Identify which cell holds the provided text, then report its (x, y) central coordinate. 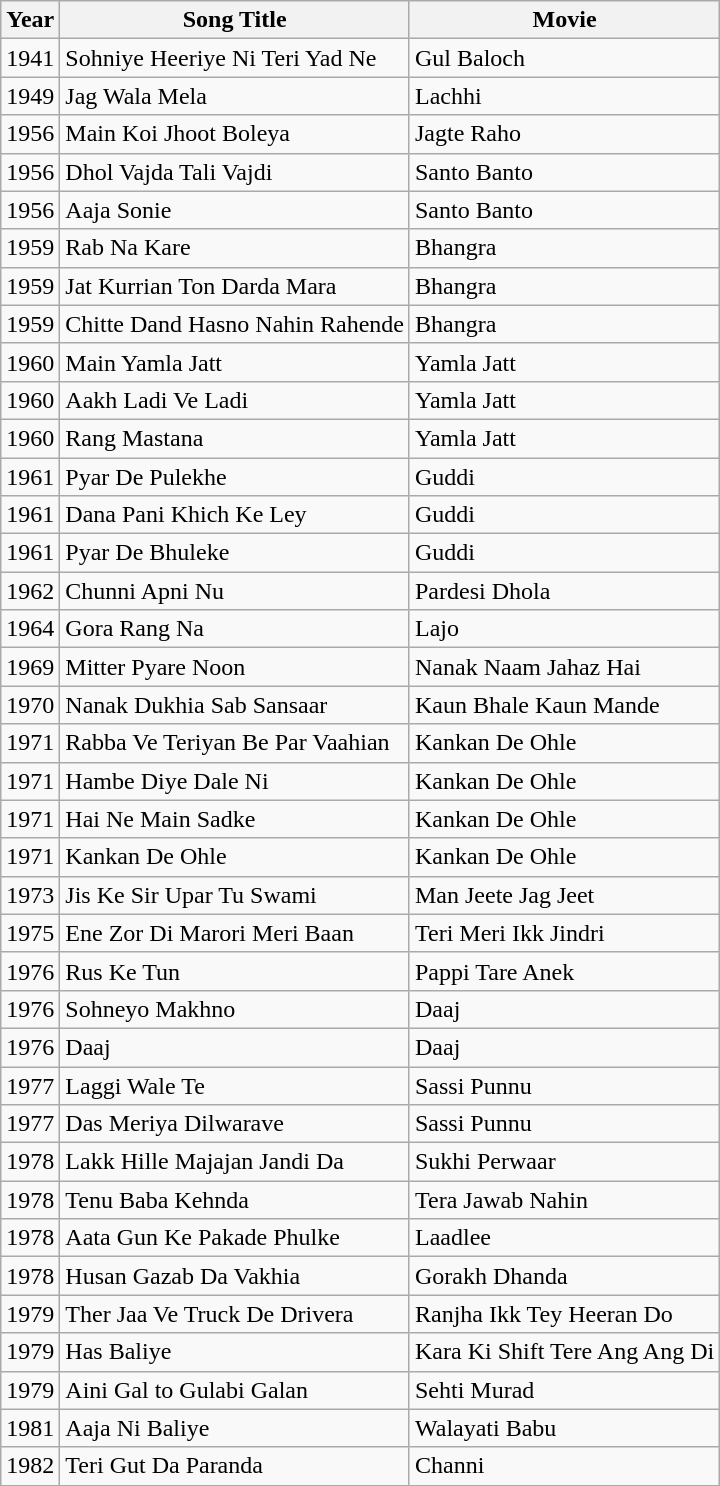
Hai Ne Main Sadke (235, 819)
Jat Kurrian Ton Darda Mara (235, 286)
Year (30, 20)
Pappi Tare Anek (564, 971)
Aakh Ladi Ve Ladi (235, 400)
Song Title (235, 20)
Sehti Murad (564, 1390)
Ther Jaa Ve Truck De Drivera (235, 1314)
Jis Ke Sir Upar Tu Swami (235, 895)
Gul Baloch (564, 58)
Mitter Pyare Noon (235, 667)
Rus Ke Tun (235, 971)
1969 (30, 667)
1973 (30, 895)
Teri Gut Da Paranda (235, 1466)
Ranjha Ikk Tey Heeran Do (564, 1314)
1981 (30, 1428)
Laggi Wale Te (235, 1085)
Tenu Baba Kehnda (235, 1200)
Tera Jawab Nahin (564, 1200)
Lajo (564, 629)
Sohneyo Makhno (235, 1009)
Gora Rang Na (235, 629)
Aaja Sonie (235, 210)
Has Baliye (235, 1352)
1975 (30, 933)
Pardesi Dhola (564, 591)
Laadlee (564, 1238)
Lakk Hille Majajan Jandi Da (235, 1162)
Nanak Dukhia Sab Sansaar (235, 705)
Teri Meri Ikk Jindri (564, 933)
Lachhi (564, 96)
Dana Pani Khich Ke Ley (235, 515)
Chunni Apni Nu (235, 591)
Pyar De Bhuleke (235, 553)
1949 (30, 96)
Man Jeete Jag Jeet (564, 895)
Hambe Diye Dale Ni (235, 781)
1962 (30, 591)
Jag Wala Mela (235, 96)
Kara Ki Shift Tere Ang Ang Di (564, 1352)
Aini Gal to Gulabi Galan (235, 1390)
1941 (30, 58)
Main Yamla Jatt (235, 362)
Aaja Ni Baliye (235, 1428)
Husan Gazab Da Vakhia (235, 1276)
Pyar De Pulekhe (235, 477)
Kaun Bhale Kaun Mande (564, 705)
Chitte Dand Hasno Nahin Rahende (235, 324)
Walayati Babu (564, 1428)
1982 (30, 1466)
Main Koi Jhoot Boleya (235, 134)
Sohniye Heeriye Ni Teri Yad Ne (235, 58)
Gorakh Dhanda (564, 1276)
Rabba Ve Teriyan Be Par Vaahian (235, 743)
1964 (30, 629)
Nanak Naam Jahaz Hai (564, 667)
Aata Gun Ke Pakade Phulke (235, 1238)
Channi (564, 1466)
Das Meriya Dilwarave (235, 1124)
Movie (564, 20)
Rab Na Kare (235, 248)
Ene Zor Di Marori Meri Baan (235, 933)
1970 (30, 705)
Sukhi Perwaar (564, 1162)
Jagte Raho (564, 134)
Dhol Vajda Tali Vajdi (235, 172)
Rang Mastana (235, 438)
